Return [X, Y] of the center of cell containing provided text 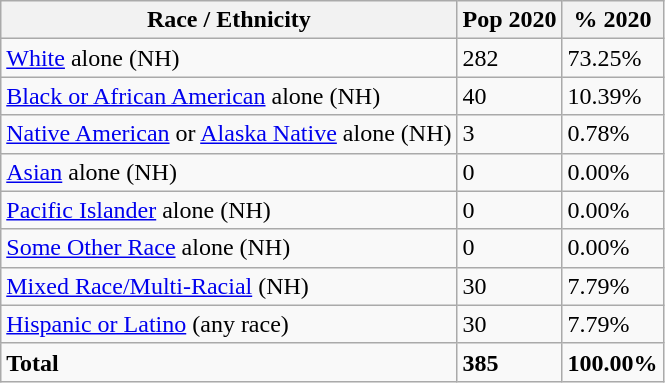
Native American or Alaska Native alone (NH) [229, 134]
73.25% [612, 58]
Total [229, 362]
100.00% [612, 362]
3 [510, 134]
Race / Ethnicity [229, 20]
Some Other Race alone (NH) [229, 248]
Pop 2020 [510, 20]
282 [510, 58]
40 [510, 96]
Pacific Islander alone (NH) [229, 210]
0.78% [612, 134]
% 2020 [612, 20]
White alone (NH) [229, 58]
Mixed Race/Multi-Racial (NH) [229, 286]
Asian alone (NH) [229, 172]
385 [510, 362]
10.39% [612, 96]
Black or African American alone (NH) [229, 96]
Hispanic or Latino (any race) [229, 324]
